Determine the (X, Y) coordinate at the center of the cell enclosing the given text.  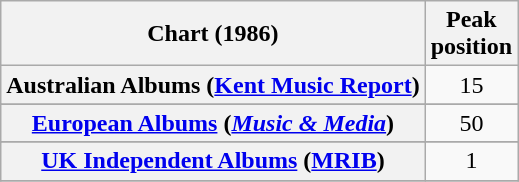
1 (471, 161)
Australian Albums (Kent Music Report) (213, 85)
European Albums (Music & Media) (213, 123)
15 (471, 85)
UK Independent Albums (MRIB) (213, 161)
Peakposition (471, 34)
50 (471, 123)
Chart (1986) (213, 34)
